Provide the (x, y) coordinate of the cell's center where the given text is located.  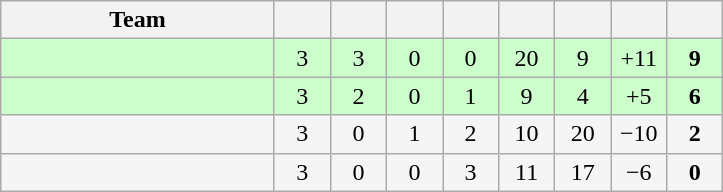
+11 (639, 58)
4 (583, 96)
−6 (639, 172)
−10 (639, 134)
Team (138, 20)
17 (583, 172)
+5 (639, 96)
6 (695, 96)
10 (527, 134)
11 (527, 172)
